Capture the cell that displays the provided text and extract its [X, Y] central coordinate. 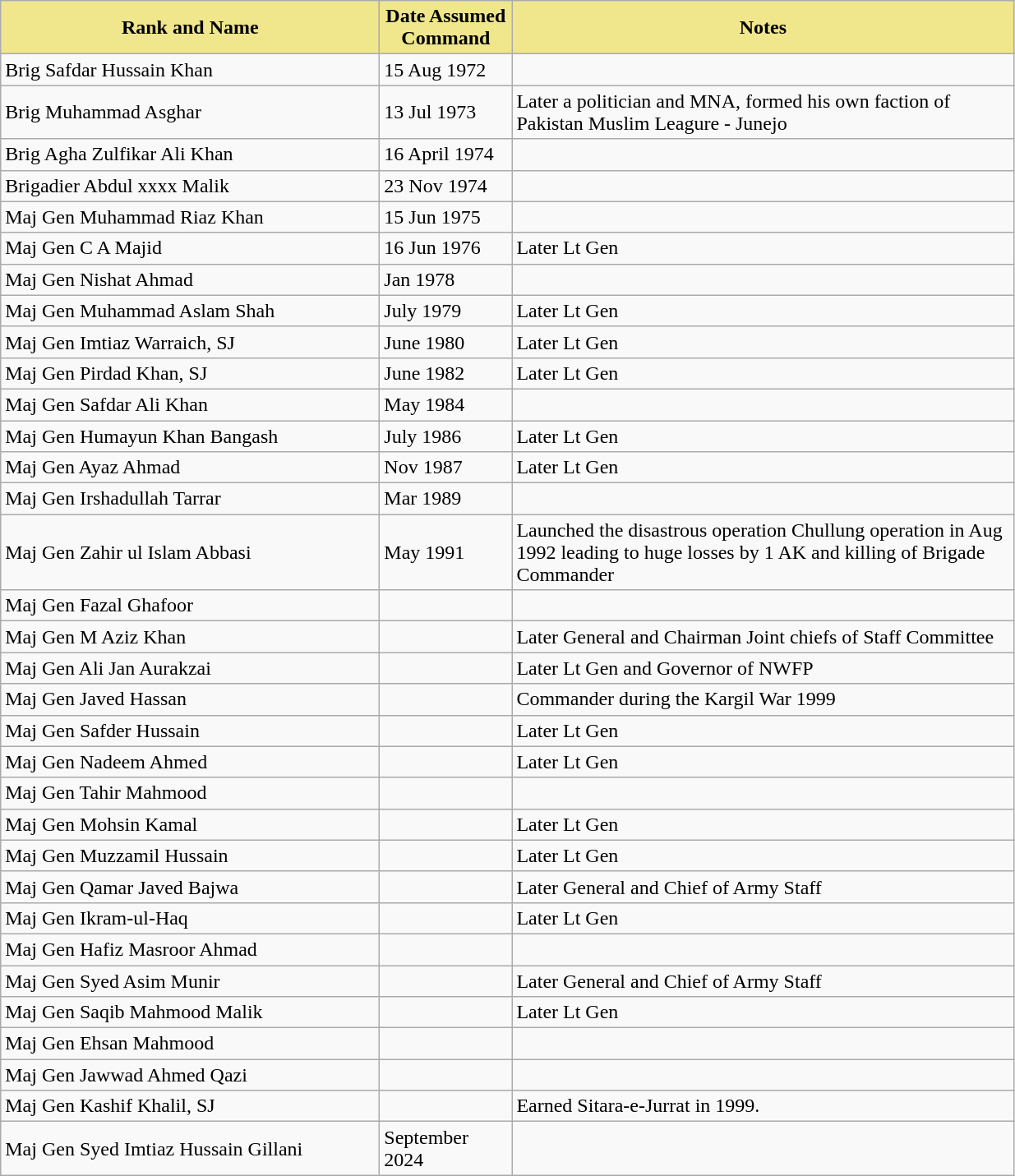
Maj Gen Humayun Khan Bangash [191, 436]
Maj Gen Hafiz Masroor Ahmad [191, 949]
Maj Gen Ali Jan Aurakzai [191, 668]
May 1991 [445, 552]
Maj Gen Ayaz Ahmad [191, 468]
Later Lt Gen and Governor of NWFP [763, 668]
Maj Gen Safdar Ali Khan [191, 404]
Later a politician and MNA, formed his own faction of Pakistan Muslim Leagure - Junejo [763, 112]
Maj Gen M Aziz Khan [191, 637]
Brig Safdar Hussain Khan [191, 70]
Nov 1987 [445, 468]
Maj Gen Saqib Mahmood Malik [191, 1012]
Maj Gen Javed Hassan [191, 699]
15 Aug 1972 [445, 70]
15 Jun 1975 [445, 217]
Commander during the Kargil War 1999 [763, 699]
Later General and Chairman Joint chiefs of Staff Committee [763, 637]
23 Nov 1974 [445, 186]
Maj Gen Pirdad Khan, SJ [191, 373]
16 April 1974 [445, 154]
16 Jun 1976 [445, 248]
June 1982 [445, 373]
Rank and Name [191, 28]
September 2024 [445, 1149]
Maj Gen Nishat Ahmad [191, 279]
Maj Gen Kashif Khalil, SJ [191, 1106]
13 Jul 1973 [445, 112]
Jan 1978 [445, 279]
Maj Gen C A Majid [191, 248]
Maj Gen Ikram-ul-Haq [191, 918]
May 1984 [445, 404]
Maj Gen Muhammad Riaz Khan [191, 217]
Brig Muhammad Asghar [191, 112]
Maj Gen Ehsan Mahmood [191, 1044]
Maj Gen Syed Imtiaz Hussain Gillani [191, 1149]
Mar 1989 [445, 499]
Earned Sitara-e-Jurrat in 1999. [763, 1106]
Maj Gen Qamar Javed Bajwa [191, 887]
Maj Gen Syed Asim Munir [191, 980]
July 1986 [445, 436]
Maj Gen Nadeem Ahmed [191, 762]
Maj Gen Mohsin Kamal [191, 824]
Maj Gen Imtiaz Warraich, SJ [191, 342]
Brig Agha Zulfikar Ali Khan [191, 154]
Maj Gen Jawwad Ahmed Qazi [191, 1075]
Date Assumed Command [445, 28]
Notes [763, 28]
Launched the disastrous operation Chullung operation in Aug 1992 leading to huge losses by 1 AK and killing of Brigade Commander [763, 552]
July 1979 [445, 311]
Maj Gen Muzzamil Hussain [191, 855]
Maj Gen Zahir ul Islam Abbasi [191, 552]
Maj Gen Safder Hussain [191, 731]
Maj Gen Irshadullah Tarrar [191, 499]
June 1980 [445, 342]
Brigadier Abdul xxxx Malik [191, 186]
Maj Gen Muhammad Aslam Shah [191, 311]
Maj Gen Tahir Mahmood [191, 793]
Maj Gen Fazal Ghafoor [191, 606]
